From the cell containing the given text, extract its center point as (X, Y) coordinate. 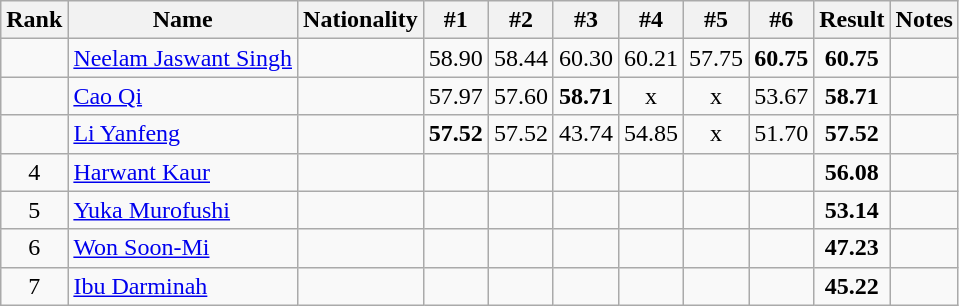
Ibu Darminah (183, 286)
56.08 (852, 172)
7 (34, 286)
5 (34, 210)
60.30 (586, 58)
45.22 (852, 286)
Name (183, 20)
Nationality (361, 20)
53.14 (852, 210)
57.75 (716, 58)
#6 (782, 20)
57.60 (520, 96)
Yuka Murofushi (183, 210)
Result (852, 20)
58.44 (520, 58)
Won Soon-Mi (183, 248)
#5 (716, 20)
51.70 (782, 134)
Li Yanfeng (183, 134)
#3 (586, 20)
#2 (520, 20)
58.90 (456, 58)
47.23 (852, 248)
60.21 (650, 58)
Cao Qi (183, 96)
Notes (924, 20)
43.74 (586, 134)
#1 (456, 20)
Harwant Kaur (183, 172)
53.67 (782, 96)
Neelam Jaswant Singh (183, 58)
4 (34, 172)
57.97 (456, 96)
54.85 (650, 134)
#4 (650, 20)
Rank (34, 20)
6 (34, 248)
